Find where the given text appears and provide that cell's center as [X, Y] coordinate. 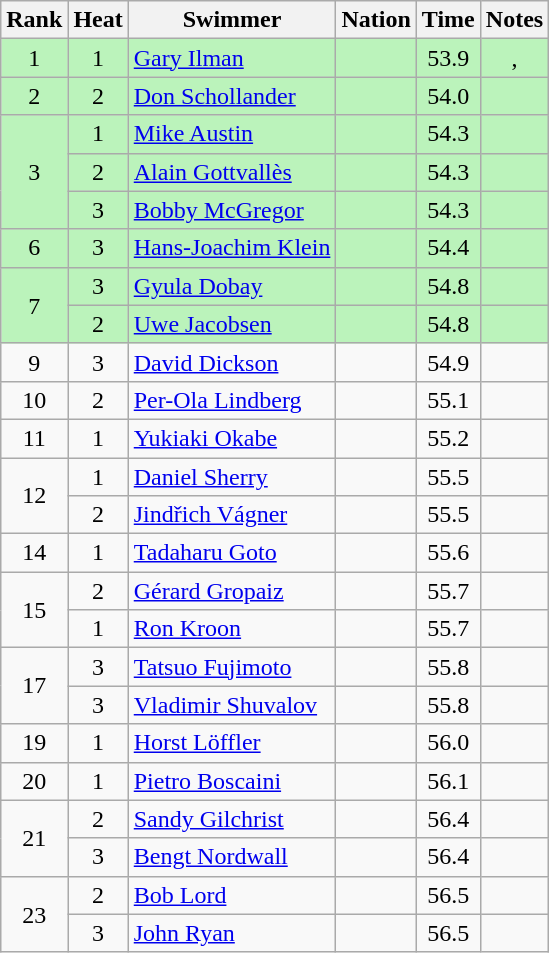
Jindřich Vágner [232, 515]
Hans-Joachim Klein [232, 248]
Bob Lord [232, 895]
54.0 [448, 96]
12 [34, 496]
21 [34, 838]
Swimmer [232, 20]
David Dickson [232, 362]
John Ryan [232, 933]
Don Schollander [232, 96]
Heat [98, 20]
Notes [514, 20]
Gary Ilman [232, 58]
54.4 [448, 248]
Yukiaki Okabe [232, 438]
55.2 [448, 438]
Ron Kroon [232, 629]
Daniel Sherry [232, 477]
53.9 [448, 58]
54.9 [448, 362]
Per-Ola Lindberg [232, 400]
, [514, 58]
Rank [34, 20]
10 [34, 400]
20 [34, 781]
11 [34, 438]
Gérard Gropaiz [232, 591]
19 [34, 743]
55.1 [448, 400]
Sandy Gilchrist [232, 819]
Time [448, 20]
Tadaharu Goto [232, 553]
Horst Löffler [232, 743]
Pietro Boscaini [232, 781]
Tatsuo Fujimoto [232, 667]
Vladimir Shuvalov [232, 705]
6 [34, 248]
Bobby McGregor [232, 210]
9 [34, 362]
Bengt Nordwall [232, 857]
55.6 [448, 553]
14 [34, 553]
Mike Austin [232, 134]
Uwe Jacobsen [232, 324]
Gyula Dobay [232, 286]
7 [34, 305]
15 [34, 610]
56.1 [448, 781]
Nation [376, 20]
Alain Gottvallès [232, 172]
17 [34, 686]
56.0 [448, 743]
23 [34, 914]
